Find where the given text appears and provide that cell's center as (x, y) coordinate. 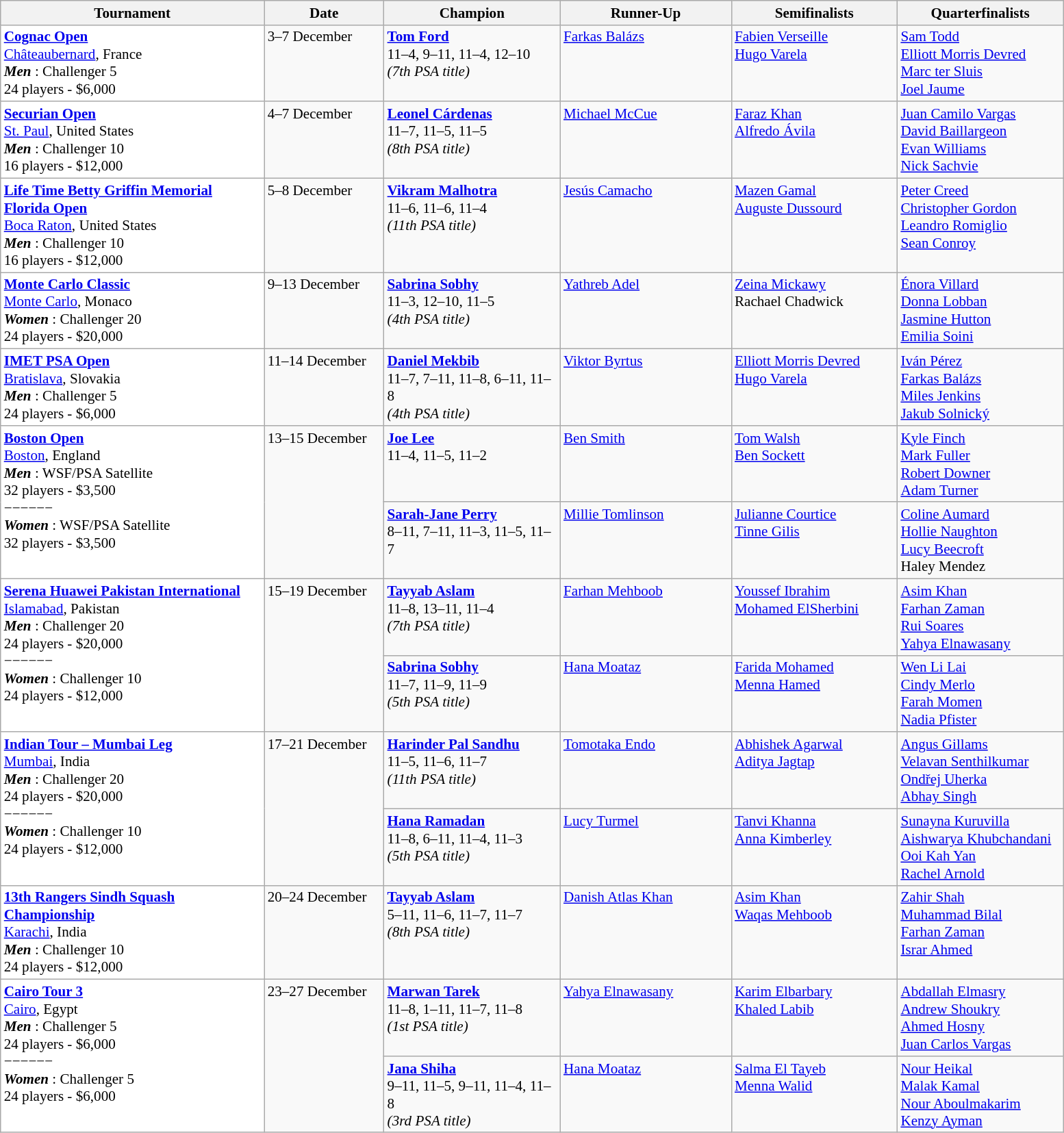
Zeina Mickawy Rachael Chadwick (814, 311)
Sabrina Sobhy11–3, 12–10, 11–5(4th PSA title) (472, 311)
Peter Creed Christopher Gordon Leandro Romiglio Sean Conroy (980, 225)
Joe Lee11–4, 11–5, 11–2 (472, 463)
Tayyab Aslam11–8, 13–11, 11–4(7th PSA title) (472, 617)
Michael McCue (646, 140)
Iván Pérez Farkas Balázs Miles Jenkins Jakub Solnický (980, 387)
IMET PSA Open Bratislava, Slovakia Men : Challenger 524 players - $6,000 (133, 387)
Énora Villard Donna Lobban Jasmine Hutton Emilia Soini (980, 311)
23–27 December (325, 1056)
Farkas Balázs (646, 63)
Juan Camilo Vargas David Baillargeon Evan Williams Nick Sachvie (980, 140)
Sarah-Jane Perry8–11, 7–11, 11–3, 11–5, 11–7 (472, 540)
Hana Ramadan11–8, 6–11, 11–4, 11–3(5th PSA title) (472, 847)
Abdallah Elmasry Andrew Shoukry Ahmed Hosny Juan Carlos Vargas (980, 1018)
9–13 December (325, 311)
Zahir Shah Muhammad Bilal Farhan Zaman Israr Ahmed (980, 932)
Securian Open St. Paul, United States Men : Challenger 1016 players - $12,000 (133, 140)
11–14 December (325, 387)
Salma El Tayeb Menna Walid (814, 1094)
Cairo Tour 3 Cairo, Egypt Men : Challenger 524 players - $6,000−−−−−− Women : Challenger 524 players - $6,000 (133, 1056)
Viktor Byrtus (646, 387)
Tom Walsh Ben Sockett (814, 463)
Wen Li Lai Cindy Merlo Farah Momen Nadia Pfister (980, 693)
Serena Huawei Pakistan International Islamabad, Pakistan Men : Challenger 2024 players - $20,000−−−−−− Women : Challenger 1024 players - $12,000 (133, 655)
Coline Aumard Hollie Naughton Lucy Beecroft Haley Mendez (980, 540)
Tanvi Khanna Anna Kimberley (814, 847)
Sabrina Sobhy11–7, 11–9, 11–9(5th PSA title) (472, 693)
Tayyab Aslam5–11, 11–6, 11–7, 11–7(8th PSA title) (472, 932)
Tournament (133, 12)
Abhishek Agarwal Aditya Jagtap (814, 770)
4–7 December (325, 140)
Lucy Turmel (646, 847)
Julianne Courtice Tinne Gilis (814, 540)
Marwan Tarek11–8, 1–11, 11–7, 11–8(1st PSA title) (472, 1018)
Fabien Verseille Hugo Varela (814, 63)
Tom Ford11–4, 9–11, 11–4, 12–10(7th PSA title) (472, 63)
13–15 December (325, 502)
Asim Khan Waqas Mehboob (814, 932)
Life Time Betty Griffin Memorial Florida Open Boca Raton, United States Men : Challenger 1016 players - $12,000 (133, 225)
Semifinalists (814, 12)
3–7 December (325, 63)
Jana Shiha9–11, 11–5, 9–11, 11–4, 11–8(3rd PSA title) (472, 1094)
Jesús Camacho (646, 225)
Harinder Pal Sandhu11–5, 11–6, 11–7(11th PSA title) (472, 770)
Youssef Ibrahim Mohamed ElSherbini (814, 617)
Mazen Gamal Auguste Dussourd (814, 225)
Yathreb Adel (646, 311)
Ben Smith (646, 463)
Angus Gillams Velavan Senthilkumar Ondřej Uherka Abhay Singh (980, 770)
Asim Khan Farhan Zaman Rui Soares Yahya Elnawasany (980, 617)
Vikram Malhotra11–6, 11–6, 11–4(11th PSA title) (472, 225)
Cognac Open Châteaubernard, France Men : Challenger 524 players - $6,000 (133, 63)
5–8 December (325, 225)
13th Rangers Sindh Squash Championship Karachi, India Men : Challenger 1024 players - $12,000 (133, 932)
Sam Todd Elliott Morris Devred Marc ter Sluis Joel Jaume (980, 63)
Runner-Up (646, 12)
Tomotaka Endo (646, 770)
Danish Atlas Khan (646, 932)
20–24 December (325, 932)
Quarterfinalists (980, 12)
Indian Tour – Mumbai Leg Mumbai, India Men : Challenger 2024 players - $20,000−−−−−− Women : Challenger 1024 players - $12,000 (133, 809)
Leonel Cárdenas11–7, 11–5, 11–5(8th PSA title) (472, 140)
Nour Heikal Malak Kamal Nour Aboulmakarim Kenzy Ayman (980, 1094)
Faraz Khan Alfredo Ávila (814, 140)
Millie Tomlinson (646, 540)
Daniel Mekbib11–7, 7–11, 11–8, 6–11, 11–8(4th PSA title) (472, 387)
Yahya Elnawasany (646, 1018)
Sunayna Kuruvilla Aishwarya Khubchandani Ooi Kah Yan Rachel Arnold (980, 847)
15–19 December (325, 655)
Elliott Morris Devred Hugo Varela (814, 387)
17–21 December (325, 809)
Champion (472, 12)
Farida Mohamed Menna Hamed (814, 693)
Date (325, 12)
Monte Carlo Classic Monte Carlo, Monaco Women : Challenger 2024 players - $20,000 (133, 311)
Boston Open Boston, England Men : WSF/PSA Satellite32 players - $3,500−−−−−− Women : WSF/PSA Satellite32 players - $3,500 (133, 502)
Farhan Mehboob (646, 617)
Kyle Finch Mark Fuller Robert Downer Adam Turner (980, 463)
Karim Elbarbary Khaled Labib (814, 1018)
